Return (X, Y) of the center of cell containing provided text 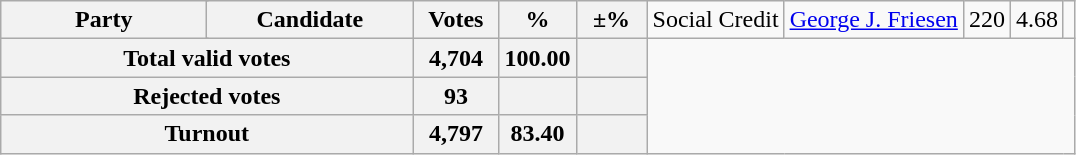
4,704 (456, 58)
Turnout (207, 134)
220 (986, 20)
100.00 (538, 58)
Total valid votes (207, 58)
Votes (456, 20)
% (538, 20)
George J. Friesen (874, 20)
Candidate (310, 20)
83.40 (538, 134)
4.68 (1036, 20)
4,797 (456, 134)
93 (456, 96)
Social Credit (716, 20)
Rejected votes (207, 96)
Party (104, 20)
±% (612, 20)
